Provide the [x, y] coordinate of the cell's center where the given text is located.  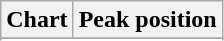
Peak position [148, 20]
Chart [37, 20]
